Scan for the cell matching the given text and deliver its [x, y] coordinate at center. 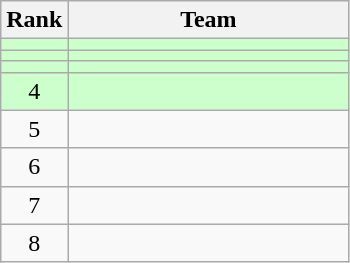
6 [34, 167]
Rank [34, 20]
4 [34, 91]
5 [34, 129]
8 [34, 243]
7 [34, 205]
Team [208, 20]
